Provide the (x, y) coordinate of the cell's center where the given text is located.  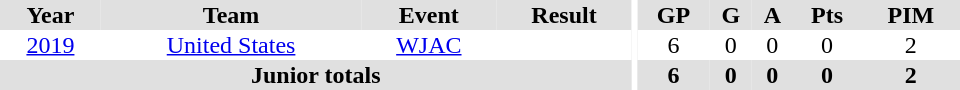
Result (564, 15)
GP (674, 15)
G (730, 15)
Pts (826, 15)
2019 (50, 45)
United States (231, 45)
Event (428, 15)
Team (231, 15)
WJAC (428, 45)
A (772, 15)
PIM (911, 15)
Junior totals (316, 75)
Year (50, 15)
